Return the [X, Y] coordinate for the center point of the cell that contains the specified text.  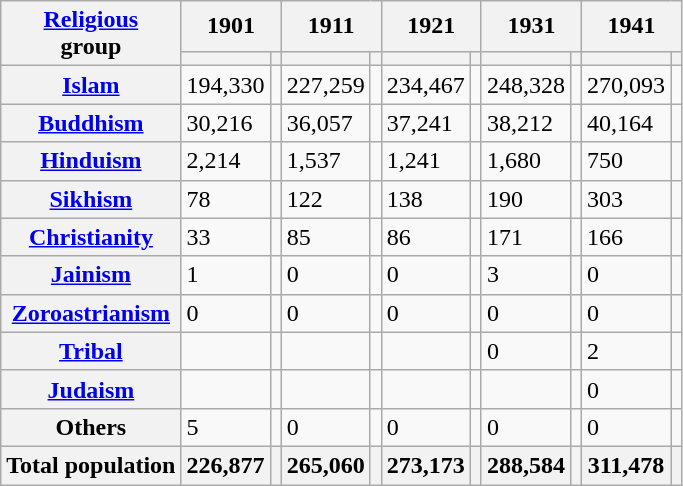
288,584 [526, 465]
38,212 [526, 123]
Islam [91, 85]
33 [226, 237]
3 [526, 275]
Judaism [91, 389]
40,164 [626, 123]
303 [626, 199]
750 [626, 161]
1901 [231, 26]
86 [426, 237]
311,478 [626, 465]
Religiousgroup [91, 34]
190 [526, 199]
122 [326, 199]
270,093 [626, 85]
2,214 [226, 161]
1,680 [526, 161]
194,330 [226, 85]
138 [426, 199]
227,259 [326, 85]
Zoroastrianism [91, 313]
166 [626, 237]
36,057 [326, 123]
1911 [331, 26]
Tribal [91, 351]
Others [91, 427]
234,467 [426, 85]
1941 [632, 26]
85 [326, 237]
37,241 [426, 123]
30,216 [226, 123]
171 [526, 237]
Buddhism [91, 123]
Christianity [91, 237]
1 [226, 275]
78 [226, 199]
2 [626, 351]
Jainism [91, 275]
1931 [531, 26]
226,877 [226, 465]
Sikhism [91, 199]
1,537 [326, 161]
265,060 [326, 465]
248,328 [526, 85]
Total population [91, 465]
1,241 [426, 161]
1921 [431, 26]
Hinduism [91, 161]
5 [226, 427]
273,173 [426, 465]
